From the cell containing the given text, extract its center point as [x, y] coordinate. 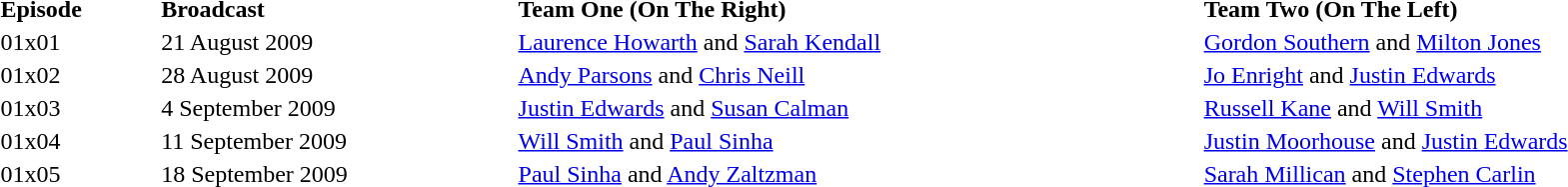
Laurence Howarth and Sarah Kendall [857, 42]
Will Smith and Paul Sinha [857, 141]
11 September 2009 [337, 141]
Justin Edwards and Susan Calman [857, 108]
Andy Parsons and Chris Neill [857, 75]
4 September 2009 [337, 108]
28 August 2009 [337, 75]
21 August 2009 [337, 42]
